Return the [x, y] coordinate for the center point of the cell that contains the specified text.  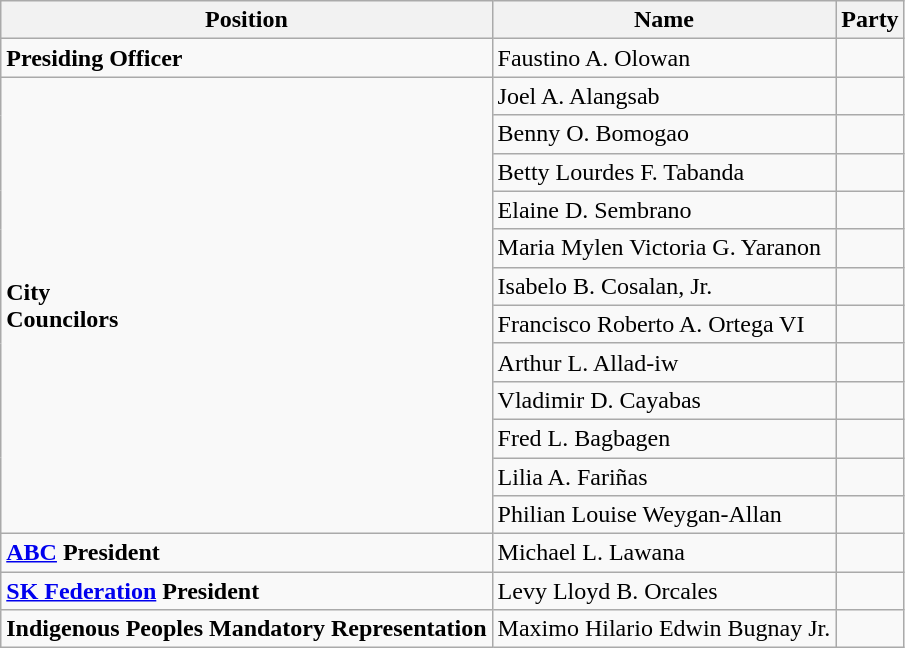
Name [664, 20]
Michael L. Lawana [664, 553]
Faustino A. Olowan [664, 58]
Elaine D. Sembrano [664, 210]
Maximo Hilario Edwin Bugnay Jr. [664, 629]
Isabelo B. Cosalan, Jr. [664, 286]
Joel A. Alangsab [664, 96]
Vladimir D. Cayabas [664, 400]
Maria Mylen Victoria G. Yaranon [664, 248]
ABC President [246, 553]
SK Federation President [246, 591]
Fred L. Bagbagen [664, 438]
Philian Louise Weygan-Allan [664, 515]
Arthur L. Allad-iw [664, 362]
Levy Lloyd B. Orcales [664, 591]
CityCouncilors [246, 306]
Position [246, 20]
Benny O. Bomogao [664, 134]
Lilia A. Fariñas [664, 477]
Indigenous Peoples Mandatory Representation [246, 629]
Party [870, 20]
Francisco Roberto A. Ortega VI [664, 324]
Presiding Officer [246, 58]
Betty Lourdes F. Tabanda [664, 172]
